Search for the cell housing the specified text and yield its (X, Y) center coordinate. 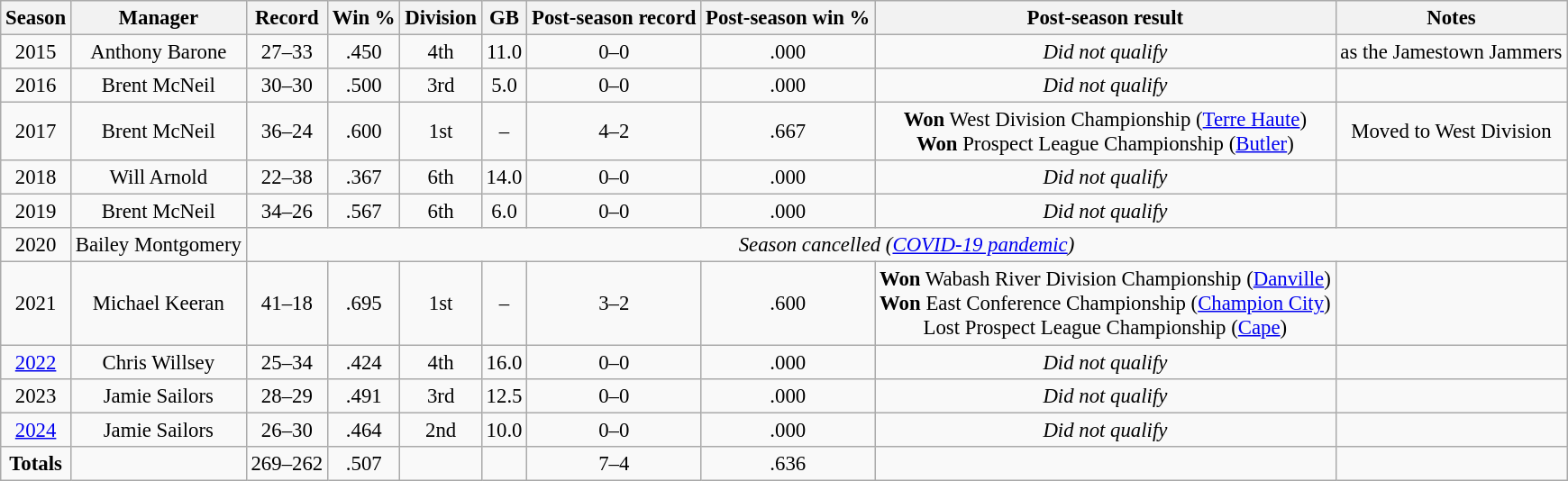
2022 (36, 362)
Season (36, 18)
Notes (1451, 18)
.636 (788, 463)
.507 (363, 463)
16.0 (504, 362)
25–34 (287, 362)
2018 (36, 177)
.424 (363, 362)
26–30 (287, 430)
.500 (363, 86)
41–18 (287, 304)
.367 (363, 177)
as the Jamestown Jammers (1451, 52)
Totals (36, 463)
14.0 (504, 177)
269–262 (287, 463)
5.0 (504, 86)
.464 (363, 430)
Season cancelled (COVID-19 pandemic) (907, 246)
2024 (36, 430)
Post-season result (1105, 18)
Manager (159, 18)
27–33 (287, 52)
3–2 (615, 304)
Post-season record (615, 18)
2016 (36, 86)
2nd (441, 430)
Chris Willsey (159, 362)
4–2 (615, 132)
Division (441, 18)
30–30 (287, 86)
Win % (363, 18)
.567 (363, 212)
.695 (363, 304)
2019 (36, 212)
.450 (363, 52)
2020 (36, 246)
2015 (36, 52)
Anthony Barone (159, 52)
Michael Keeran (159, 304)
10.0 (504, 430)
2021 (36, 304)
.491 (363, 395)
12.5 (504, 395)
Post-season win % (788, 18)
Moved to West Division (1451, 132)
Won Wabash River Division Championship (Danville) Won East Conference Championship (Champion City) Lost Prospect League Championship (Cape) (1105, 304)
6.0 (504, 212)
22–38 (287, 177)
11.0 (504, 52)
GB (504, 18)
28–29 (287, 395)
34–26 (287, 212)
Won West Division Championship (Terre Haute) Won Prospect League Championship (Butler) (1105, 132)
Will Arnold (159, 177)
.667 (788, 132)
2017 (36, 132)
7–4 (615, 463)
2023 (36, 395)
Bailey Montgomery (159, 246)
36–24 (287, 132)
Record (287, 18)
